From the cell containing the given text, extract its center point as [x, y] coordinate. 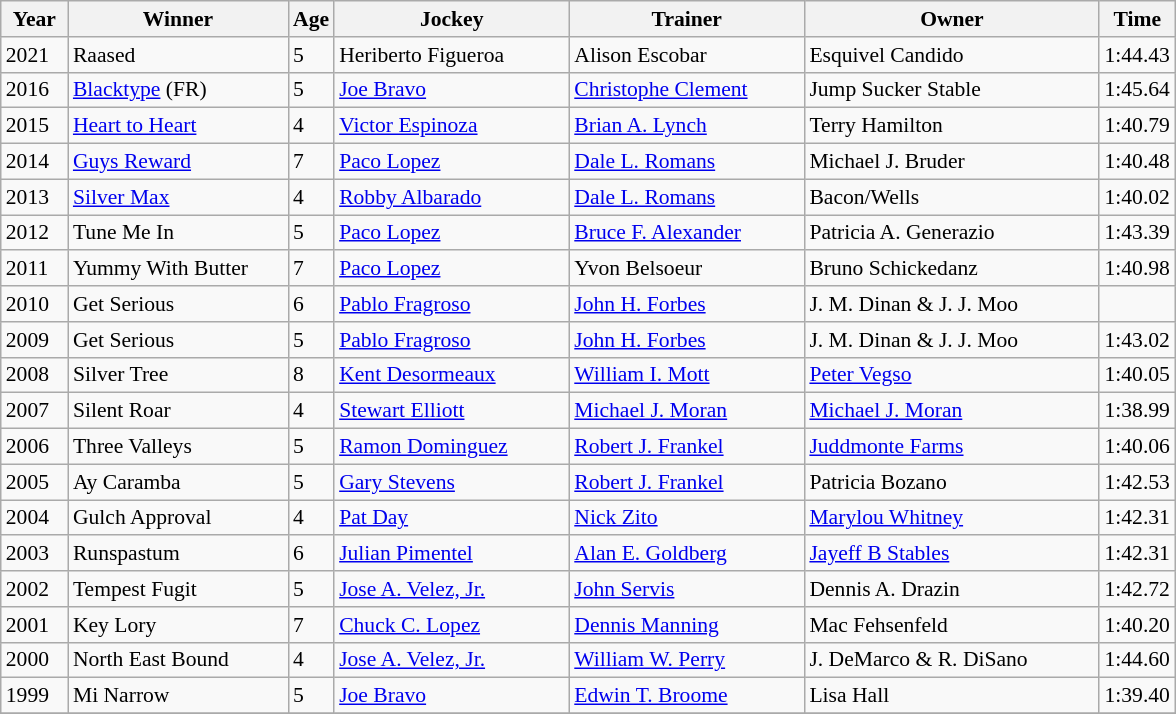
Key Lory [178, 625]
1:40.20 [1136, 625]
2014 [34, 162]
Jump Sucker Stable [952, 90]
2007 [34, 411]
Alan E. Goldberg [686, 554]
2021 [34, 55]
2002 [34, 589]
William W. Perry [686, 660]
1:44.60 [1136, 660]
Time [1136, 19]
Victor Espinoza [452, 126]
Robby Albarado [452, 197]
1:42.72 [1136, 589]
2015 [34, 126]
Silver Max [178, 197]
Edwin T. Broome [686, 696]
Guys Reward [178, 162]
2013 [34, 197]
Ay Caramba [178, 482]
Patricia A. Generazio [952, 233]
Marylou Whitney [952, 518]
Lisa Hall [952, 696]
Nick Zito [686, 518]
Mi Narrow [178, 696]
2000 [34, 660]
1:39.40 [1136, 696]
Patricia Bozano [952, 482]
Gulch Approval [178, 518]
Tempest Fugit [178, 589]
Dennis A. Drazin [952, 589]
Runspastum [178, 554]
William I. Mott [686, 375]
1:40.02 [1136, 197]
Heart to Heart [178, 126]
1:38.99 [1136, 411]
Kent Desormeaux [452, 375]
1:45.64 [1136, 90]
2016 [34, 90]
1:40.98 [1136, 269]
Juddmonte Farms [952, 447]
1:40.05 [1136, 375]
Jayeff B Stables [952, 554]
Year [34, 19]
Bacon/Wells [952, 197]
Mac Fehsenfeld [952, 625]
Christophe Clement [686, 90]
J. DeMarco & R. DiSano [952, 660]
Julian Pimentel [452, 554]
Winner [178, 19]
Blacktype (FR) [178, 90]
1:40.48 [1136, 162]
1:44.43 [1136, 55]
Terry Hamilton [952, 126]
Stewart Elliott [452, 411]
Owner [952, 19]
Tune Me In [178, 233]
8 [311, 375]
1999 [34, 696]
Ramon Dominguez [452, 447]
2012 [34, 233]
2005 [34, 482]
Alison Escobar [686, 55]
Yummy With Butter [178, 269]
2003 [34, 554]
2001 [34, 625]
Michael J. Bruder [952, 162]
Bruce F. Alexander [686, 233]
Pat Day [452, 518]
Bruno Schickedanz [952, 269]
Silent Roar [178, 411]
North East Bound [178, 660]
2008 [34, 375]
1:40.79 [1136, 126]
Gary Stevens [452, 482]
Silver Tree [178, 375]
2004 [34, 518]
1:42.53 [1136, 482]
Age [311, 19]
Chuck C. Lopez [452, 625]
Jockey [452, 19]
John Servis [686, 589]
Three Valleys [178, 447]
2010 [34, 304]
Heriberto Figueroa [452, 55]
Dennis Manning [686, 625]
Yvon Belsoeur [686, 269]
2009 [34, 340]
Peter Vegso [952, 375]
Esquivel Candido [952, 55]
1:40.06 [1136, 447]
Raased [178, 55]
1:43.39 [1136, 233]
Brian A. Lynch [686, 126]
Trainer [686, 19]
2006 [34, 447]
2011 [34, 269]
1:43.02 [1136, 340]
